For the text-containing cell, return its midpoint in (X, Y) coordinate format. 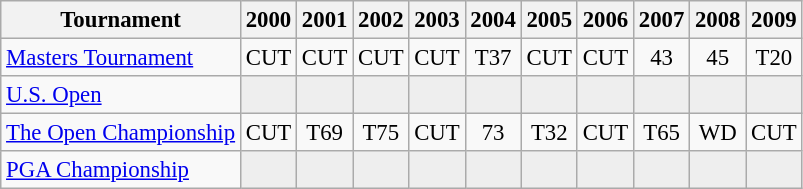
T69 (325, 133)
2002 (381, 20)
2006 (605, 20)
The Open Championship (121, 133)
2004 (493, 20)
2008 (718, 20)
43 (661, 58)
T32 (549, 133)
45 (718, 58)
U.S. Open (121, 95)
PGA Championship (121, 170)
T75 (381, 133)
2007 (661, 20)
T65 (661, 133)
2009 (774, 20)
73 (493, 133)
2005 (549, 20)
T37 (493, 58)
Tournament (121, 20)
WD (718, 133)
Masters Tournament (121, 58)
2003 (437, 20)
2001 (325, 20)
2000 (268, 20)
T20 (774, 58)
